Provide the [X, Y] coordinate of the cell's center where the given text is located.  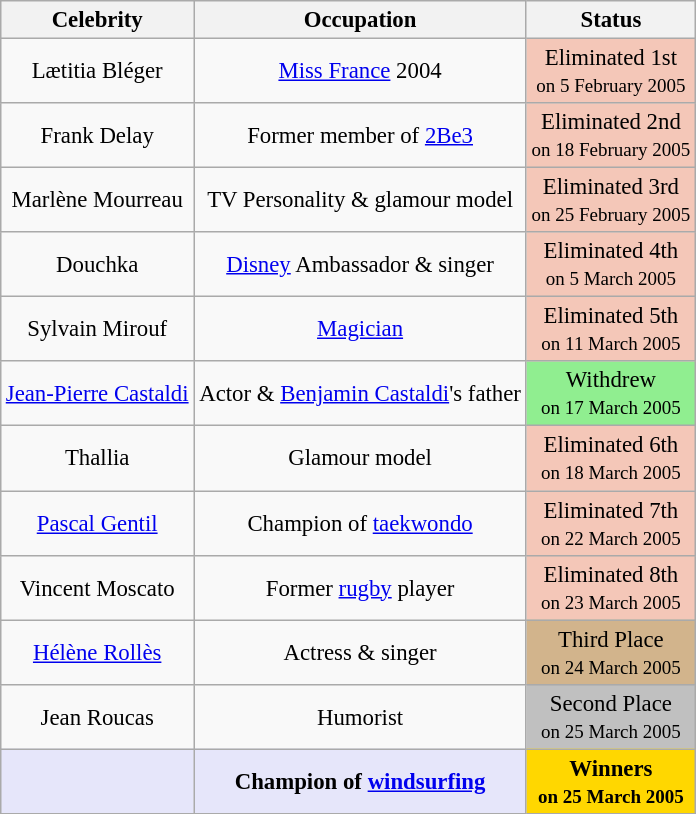
Douchka [96, 264]
Eliminated 3rdon 25 February 2005 [610, 200]
Former member of 2Be3 [360, 136]
Sylvain Mirouf [96, 330]
Actress & singer [360, 652]
Miss France 2004 [360, 70]
Eliminated 1ston 5 February 2005 [610, 70]
TV Personality & glamour model [360, 200]
Lætitia Bléger [96, 70]
Pascal Gentil [96, 522]
Disney Ambassador & singer [360, 264]
Second Placeon 25 March 2005 [610, 716]
Winnerson 25 March 2005 [610, 782]
Celebrity [96, 20]
Eliminated 5thon 11 March 2005 [610, 330]
Eliminated 6thon 18 March 2005 [610, 458]
Eliminated 7thon 22 March 2005 [610, 522]
Former rugby player [360, 588]
Champion of windsurfing [360, 782]
Glamour model [360, 458]
Jean-Pierre Castaldi [96, 394]
Jean Roucas [96, 716]
Magician [360, 330]
Eliminated 8thon 23 March 2005 [610, 588]
Third Placeon 24 March 2005 [610, 652]
Hélène Rollès [96, 652]
Frank Delay [96, 136]
Thallia [96, 458]
Marlène Mourreau [96, 200]
Eliminated 4thon 5 March 2005 [610, 264]
Occupation [360, 20]
Eliminated 2ndon 18 February 2005 [610, 136]
Withdrew on 17 March 2005 [610, 394]
Vincent Moscato [96, 588]
Actor & Benjamin Castaldi's father [360, 394]
Humorist [360, 716]
Champion of taekwondo [360, 522]
Status [610, 20]
